For the text-containing cell, return its midpoint in (X, Y) coordinate format. 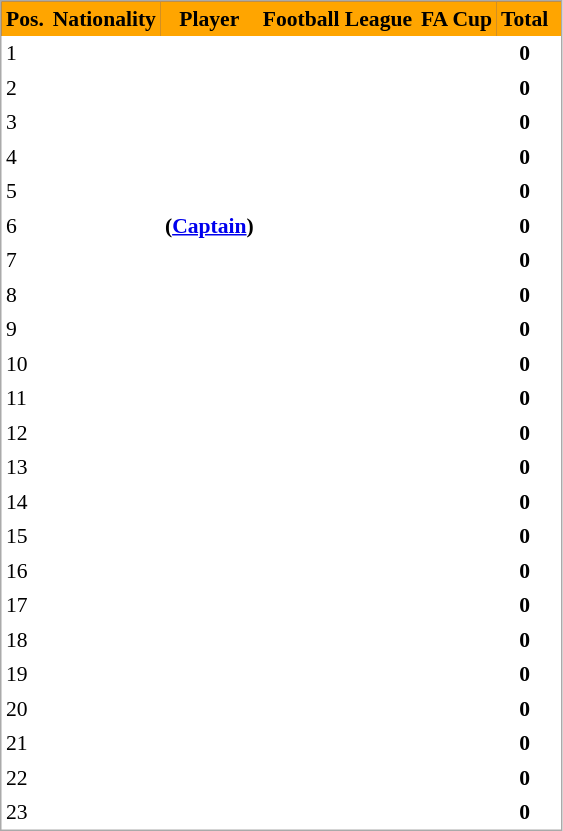
Total (525, 19)
4 (26, 157)
17 (26, 605)
18 (26, 639)
5 (26, 191)
19 (26, 674)
8 (26, 295)
20 (26, 709)
15 (26, 536)
21 (26, 743)
1 (26, 53)
Player (209, 19)
Pos. (26, 19)
7 (26, 260)
23 (26, 812)
14 (26, 501)
13 (26, 467)
12 (26, 433)
2 (26, 87)
FA Cup (457, 19)
Football League (337, 19)
6 (26, 225)
3 (26, 122)
10 (26, 363)
11 (26, 398)
Nationality (104, 19)
16 (26, 571)
(Captain) (209, 225)
9 (26, 329)
22 (26, 777)
